Search for the cell housing the specified text and yield its [X, Y] center coordinate. 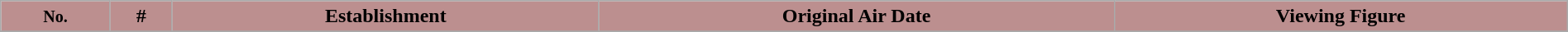
# [141, 16]
Viewing Figure [1341, 16]
Original Air Date [857, 16]
No. [55, 16]
Establishment [385, 16]
